Return [x, y] of the center of cell containing provided text 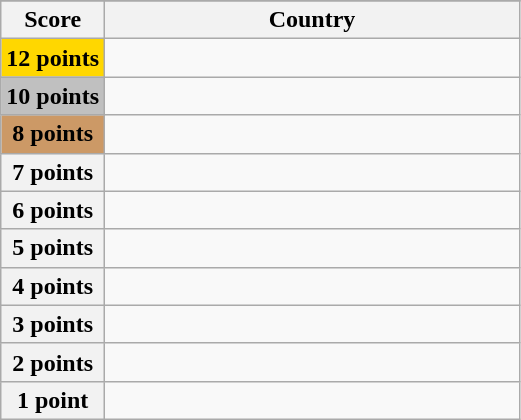
8 points [53, 134]
12 points [53, 58]
Score [53, 20]
Country [312, 20]
7 points [53, 172]
6 points [53, 210]
4 points [53, 286]
5 points [53, 248]
1 point [53, 400]
2 points [53, 362]
10 points [53, 96]
3 points [53, 324]
